Pinpoint the cell where the given text exists, returning its (X, Y) midpoint coordinate. 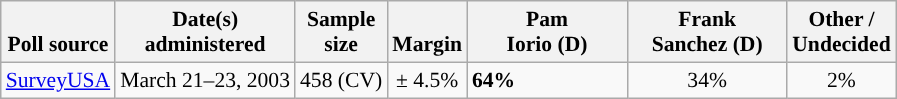
64% (547, 80)
PamIorio (D) (547, 32)
SurveyUSA (58, 80)
Samplesize (341, 32)
± 4.5% (427, 80)
Poll source (58, 32)
March 21–23, 2003 (205, 80)
Margin (427, 32)
458 (CV) (341, 80)
Date(s)administered (205, 32)
FrankSanchez (D) (707, 32)
Other /Undecided (841, 32)
34% (707, 80)
2% (841, 80)
